Search for the cell housing the specified text and yield its (X, Y) center coordinate. 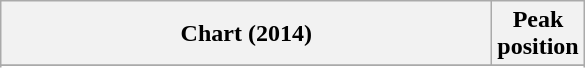
Chart (2014) (246, 34)
Peakposition (538, 34)
